Return the (X, Y) coordinate for the center point of the cell that contains the specified text.  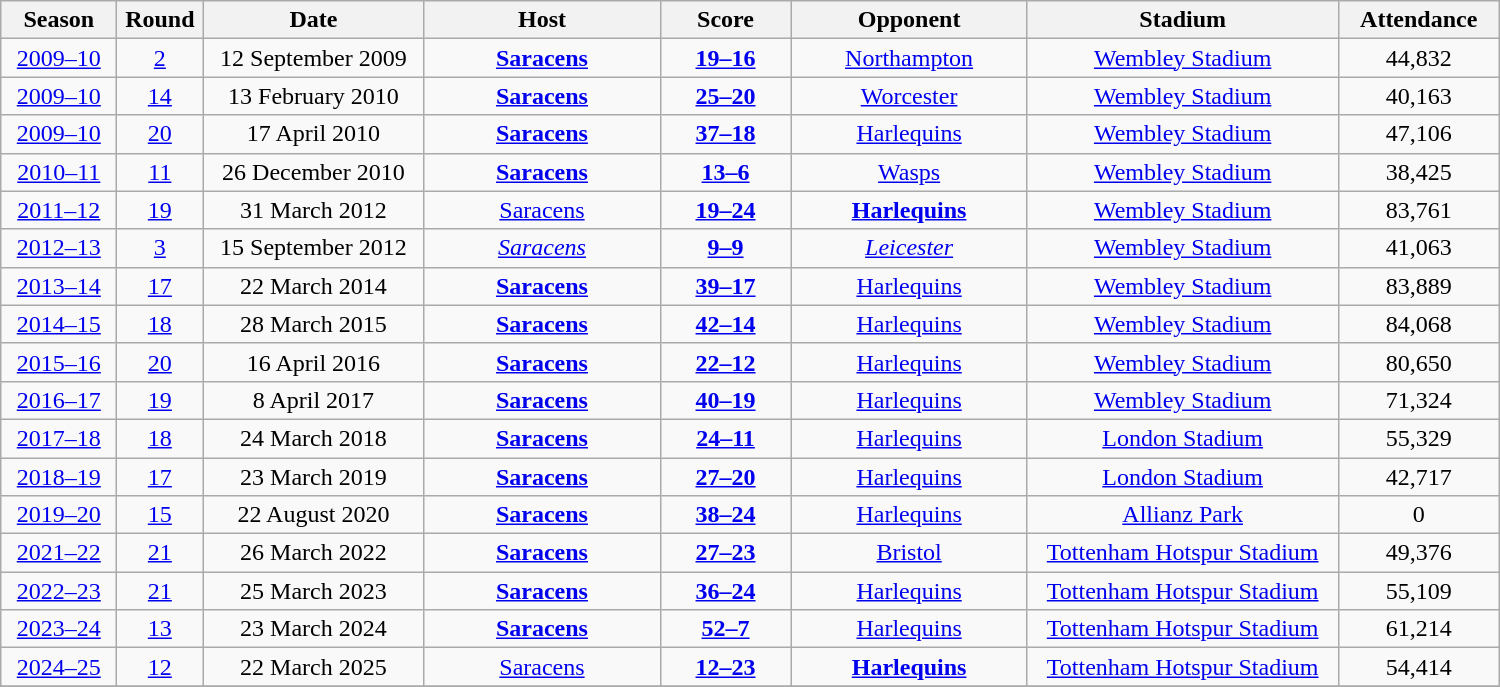
0 (1418, 515)
2011–12 (59, 210)
71,324 (1418, 400)
39–17 (726, 286)
2014–15 (59, 324)
16 April 2016 (314, 362)
36–24 (726, 591)
2016–17 (59, 400)
49,376 (1418, 553)
55,329 (1418, 438)
42,717 (1418, 477)
26 March 2022 (314, 553)
2019–20 (59, 515)
28 March 2015 (314, 324)
19–24 (726, 210)
44,832 (1418, 58)
Date (314, 20)
2018–19 (59, 477)
83,889 (1418, 286)
2010–11 (59, 172)
22 March 2025 (314, 667)
31 March 2012 (314, 210)
26 December 2010 (314, 172)
23 March 2019 (314, 477)
22 March 2014 (314, 286)
9–9 (726, 248)
15 September 2012 (314, 248)
Leicester (909, 248)
13 February 2010 (314, 96)
11 (160, 172)
Allianz Park (1182, 515)
Bristol (909, 553)
2023–24 (59, 629)
2012–13 (59, 248)
40–19 (726, 400)
12–23 (726, 667)
Worcester (909, 96)
22 August 2020 (314, 515)
27–23 (726, 553)
24–11 (726, 438)
27–20 (726, 477)
13 (160, 629)
25 March 2023 (314, 591)
Round (160, 20)
24 March 2018 (314, 438)
80,650 (1418, 362)
25–20 (726, 96)
2015–16 (59, 362)
13–6 (726, 172)
38,425 (1418, 172)
40,163 (1418, 96)
55,109 (1418, 591)
61,214 (1418, 629)
8 April 2017 (314, 400)
54,414 (1418, 667)
12 September 2009 (314, 58)
2021–22 (59, 553)
Stadium (1182, 20)
2022–23 (59, 591)
Season (59, 20)
52–7 (726, 629)
2013–14 (59, 286)
19–16 (726, 58)
12 (160, 667)
42–14 (726, 324)
2 (160, 58)
22–12 (726, 362)
23 March 2024 (314, 629)
Host (542, 20)
Opponent (909, 20)
2017–18 (59, 438)
15 (160, 515)
41,063 (1418, 248)
Northampton (909, 58)
14 (160, 96)
47,106 (1418, 134)
3 (160, 248)
37–18 (726, 134)
84,068 (1418, 324)
38–24 (726, 515)
Score (726, 20)
17 April 2010 (314, 134)
2024–25 (59, 667)
83,761 (1418, 210)
Wasps (909, 172)
Attendance (1418, 20)
